Locate the cell with the specified text and output its (x, y) center coordinate. 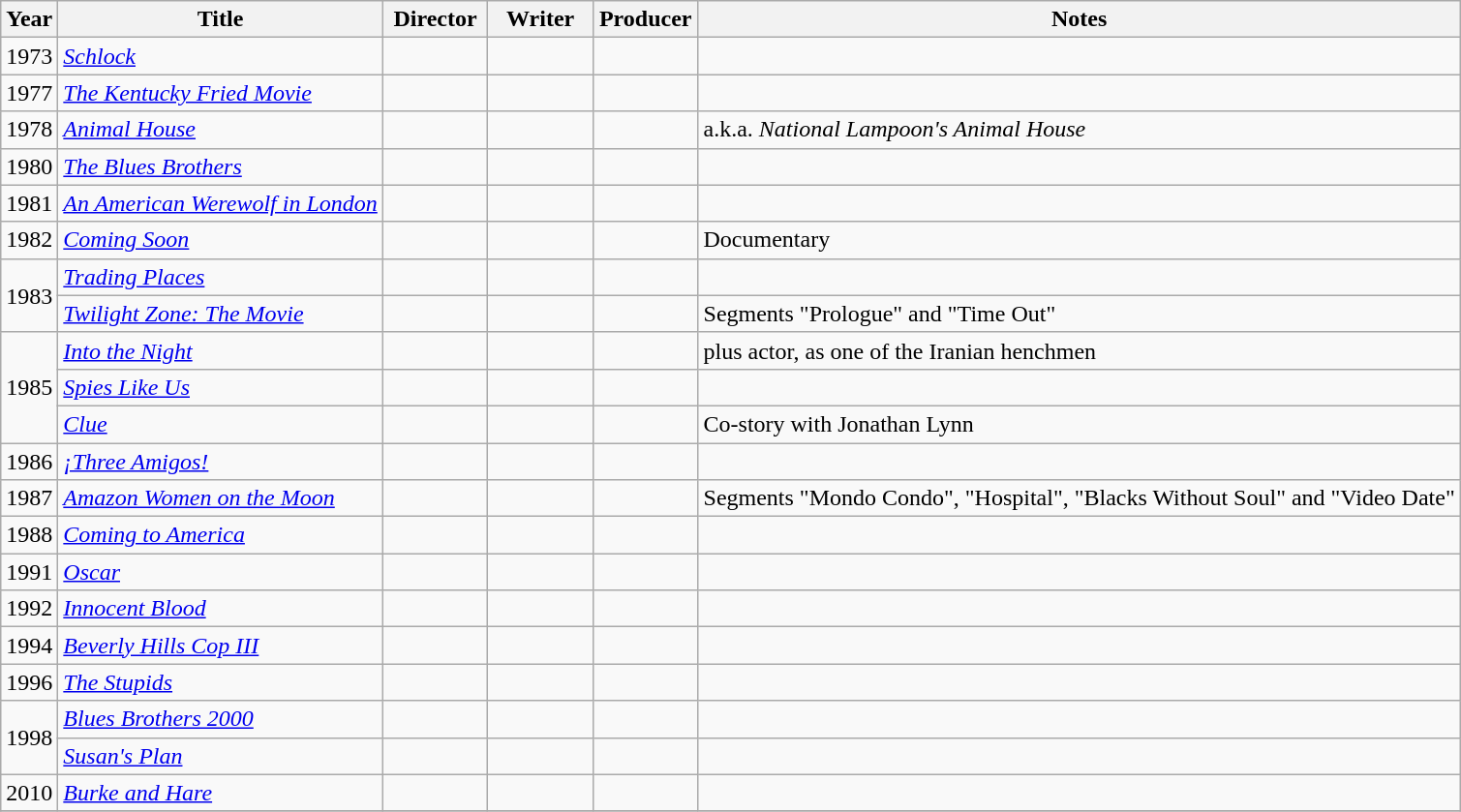
1994 (29, 646)
The Kentucky Fried Movie (221, 93)
Amazon Women on the Moon (221, 498)
1982 (29, 240)
Trading Places (221, 277)
1986 (29, 462)
Writer (540, 19)
1980 (29, 166)
Producer (645, 19)
Animal House (221, 130)
1987 (29, 498)
Director (436, 19)
Segments "Mondo Condo", "Hospital", "Blacks Without Soul" and "Video Date" (1079, 498)
The Stupids (221, 682)
Coming to America (221, 535)
1996 (29, 682)
Year (29, 19)
1988 (29, 535)
1977 (29, 93)
a.k.a. National Lampoon's Animal House (1079, 130)
1978 (29, 130)
Innocent Blood (221, 609)
Coming Soon (221, 240)
1981 (29, 203)
Into the Night (221, 350)
Susan's Plan (221, 756)
plus actor, as one of the Iranian henchmen (1079, 350)
An American Werewolf in London (221, 203)
¡Three Amigos! (221, 462)
1973 (29, 56)
Clue (221, 424)
Twilight Zone: The Movie (221, 314)
1992 (29, 609)
Burke and Hare (221, 793)
The Blues Brothers (221, 166)
Notes (1079, 19)
2010 (29, 793)
Blues Brothers 2000 (221, 719)
1998 (29, 737)
Segments "Prologue" and "Time Out" (1079, 314)
Co-story with Jonathan Lynn (1079, 424)
1991 (29, 572)
Title (221, 19)
Schlock (221, 56)
1985 (29, 387)
Oscar (221, 572)
Spies Like Us (221, 387)
Documentary (1079, 240)
1983 (29, 295)
Beverly Hills Cop III (221, 646)
